Identify which cell holds the provided text, then report its (X, Y) central coordinate. 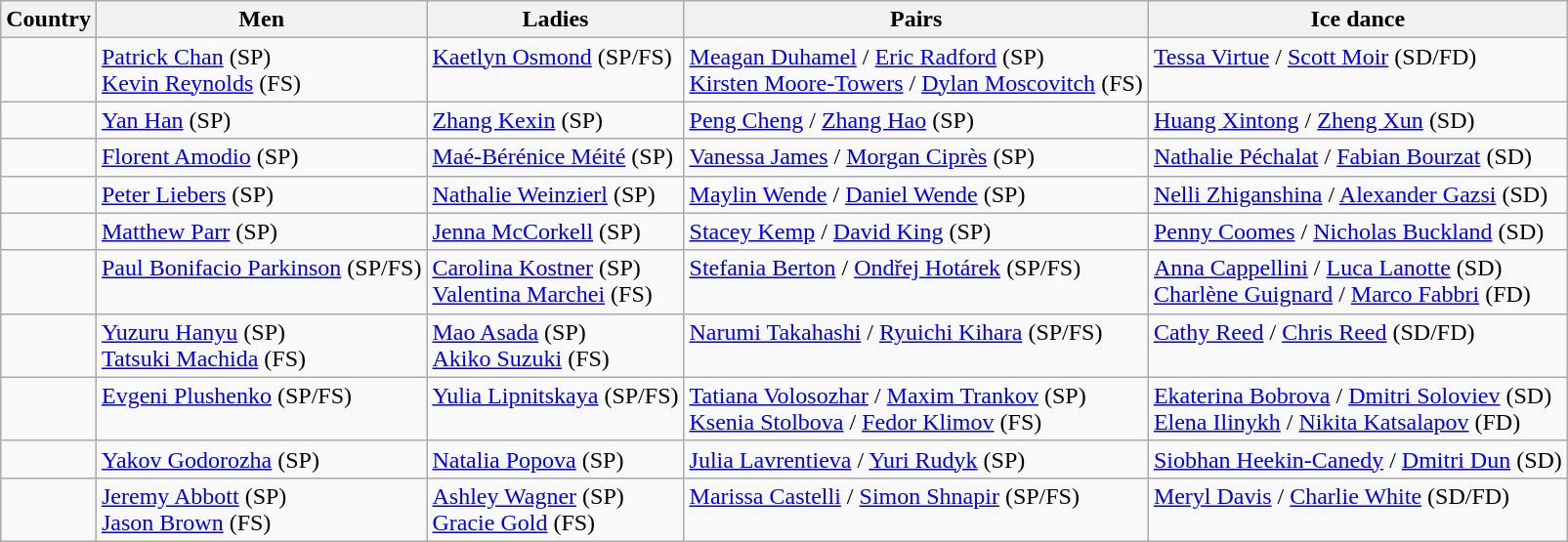
Yuzuru Hanyu (SP)Tatsuki Machida (FS) (261, 346)
Siobhan Heekin-Canedy / Dmitri Dun (SD) (1358, 459)
Meryl Davis / Charlie White (SD/FD) (1358, 510)
Maylin Wende / Daniel Wende (SP) (916, 194)
Penny Coomes / Nicholas Buckland (SD) (1358, 231)
Jeremy Abbott (SP)Jason Brown (FS) (261, 510)
Huang Xintong / Zheng Xun (SD) (1358, 120)
Mao Asada (SP)Akiko Suzuki (FS) (555, 346)
Carolina Kostner (SP)Valentina Marchei (FS) (555, 281)
Ice dance (1358, 20)
Yakov Godorozha (SP) (261, 459)
Julia Lavrentieva / Yuri Rudyk (SP) (916, 459)
Florent Amodio (SP) (261, 157)
Ekaterina Bobrova / Dmitri Soloviev (SD)Elena Ilinykh / Nikita Katsalapov (FD) (1358, 408)
Yulia Lipnitskaya (SP/FS) (555, 408)
Cathy Reed / Chris Reed (SD/FD) (1358, 346)
Natalia Popova (SP) (555, 459)
Ladies (555, 20)
Nelli Zhiganshina / Alexander Gazsi (SD) (1358, 194)
Marissa Castelli / Simon Shnapir (SP/FS) (916, 510)
Patrick Chan (SP)Kevin Reynolds (FS) (261, 70)
Evgeni Plushenko (SP/FS) (261, 408)
Maé-Bérénice Méité (SP) (555, 157)
Pairs (916, 20)
Matthew Parr (SP) (261, 231)
Tessa Virtue / Scott Moir (SD/FD) (1358, 70)
Jenna McCorkell (SP) (555, 231)
Narumi Takahashi / Ryuichi Kihara (SP/FS) (916, 346)
Men (261, 20)
Nathalie Péchalat / Fabian Bourzat (SD) (1358, 157)
Kaetlyn Osmond (SP/FS) (555, 70)
Stacey Kemp / David King (SP) (916, 231)
Anna Cappellini / Luca Lanotte (SD)Charlène Guignard / Marco Fabbri (FD) (1358, 281)
Tatiana Volosozhar / Maxim Trankov (SP)Ksenia Stolbova / Fedor Klimov (FS) (916, 408)
Paul Bonifacio Parkinson (SP/FS) (261, 281)
Peter Liebers (SP) (261, 194)
Zhang Kexin (SP) (555, 120)
Vanessa James / Morgan Ciprès (SP) (916, 157)
Stefania Berton / Ondřej Hotárek (SP/FS) (916, 281)
Nathalie Weinzierl (SP) (555, 194)
Meagan Duhamel / Eric Radford (SP)Kirsten Moore-Towers / Dylan Moscovitch (FS) (916, 70)
Peng Cheng / Zhang Hao (SP) (916, 120)
Yan Han (SP) (261, 120)
Country (49, 20)
Ashley Wagner (SP)Gracie Gold (FS) (555, 510)
